Find where the given text appears and provide that cell's center as (X, Y) coordinate. 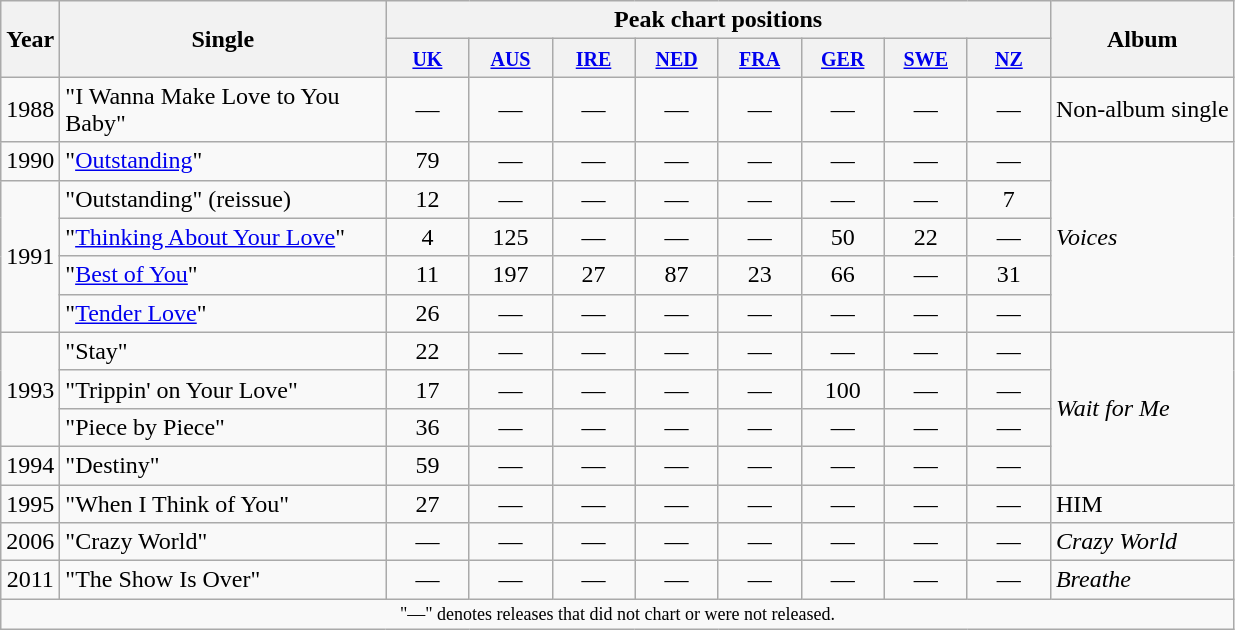
Single (223, 39)
"Stay" (223, 351)
GER (842, 58)
IRE (594, 58)
Album (1142, 39)
"Destiny" (223, 465)
50 (842, 237)
1991 (30, 256)
36 (428, 427)
1990 (30, 161)
1994 (30, 465)
11 (428, 275)
31 (1008, 275)
12 (428, 199)
"When I Think of You" (223, 503)
"The Show Is Over" (223, 580)
1993 (30, 389)
66 (842, 275)
"Tender Love" (223, 313)
4 (428, 237)
"Outstanding" (223, 161)
125 (510, 237)
Wait for Me (1142, 408)
Peak chart positions (718, 20)
"I Wanna Make Love to You Baby" (223, 110)
59 (428, 465)
23 (760, 275)
"—" denotes releases that did not chart or were not released. (618, 614)
Crazy World (1142, 542)
26 (428, 313)
FRA (760, 58)
"Best of You" (223, 275)
NZ (1008, 58)
Breathe (1142, 580)
100 (842, 389)
2006 (30, 542)
7 (1008, 199)
NED (676, 58)
79 (428, 161)
17 (428, 389)
"Piece by Piece" (223, 427)
87 (676, 275)
Voices (1142, 237)
2011 (30, 580)
Year (30, 39)
"Thinking About Your Love" (223, 237)
UK (428, 58)
HIM (1142, 503)
Non-album single (1142, 110)
"Crazy World" (223, 542)
"Outstanding" (reissue) (223, 199)
SWE (926, 58)
AUS (510, 58)
"Trippin' on Your Love" (223, 389)
1995 (30, 503)
197 (510, 275)
1988 (30, 110)
